Identify which cell holds the provided text, then report its [x, y] central coordinate. 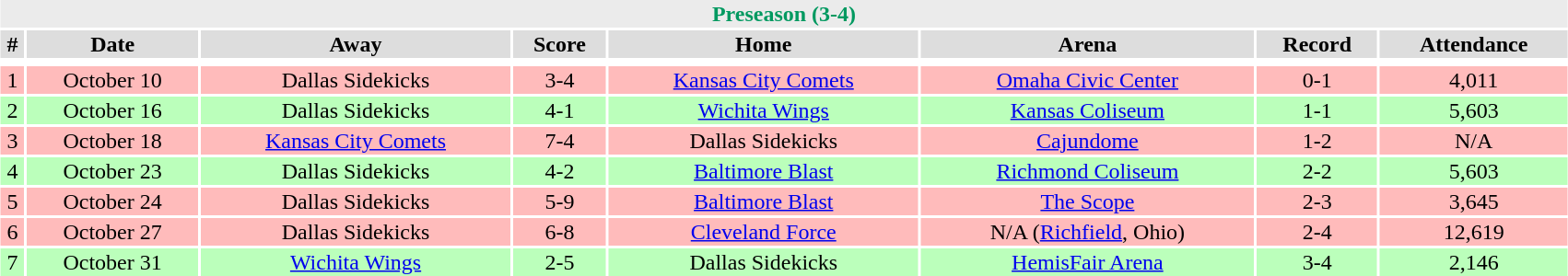
2,146 [1474, 262]
1 [13, 80]
Record [1317, 44]
4-2 [560, 171]
October 16 [112, 110]
7-4 [560, 141]
6-8 [560, 232]
6 [13, 232]
Kansas Coliseum [1088, 110]
October 23 [112, 171]
2 [13, 110]
2-3 [1317, 201]
October 31 [112, 262]
2-4 [1317, 232]
The Scope [1088, 201]
Cajundome [1088, 141]
N/A [1474, 141]
# [13, 44]
0-1 [1317, 80]
12,619 [1474, 232]
4 [13, 171]
Score [560, 44]
Cleveland Force [764, 232]
Richmond Coliseum [1088, 171]
October 18 [112, 141]
4-1 [560, 110]
October 10 [112, 80]
N/A (Richfield, Ohio) [1088, 232]
October 27 [112, 232]
2-2 [1317, 171]
Preseason (3-4) [784, 14]
2-5 [560, 262]
October 24 [112, 201]
Omaha Civic Center [1088, 80]
3,645 [1474, 201]
1-1 [1317, 110]
Date [112, 44]
Home [764, 44]
4,011 [1474, 80]
1-2 [1317, 141]
5 [13, 201]
3 [13, 141]
Attendance [1474, 44]
Away [356, 44]
7 [13, 262]
HemisFair Arena [1088, 262]
5-9 [560, 201]
Arena [1088, 44]
